Provide the (x, y) coordinate of the cell's center where the given text is located.  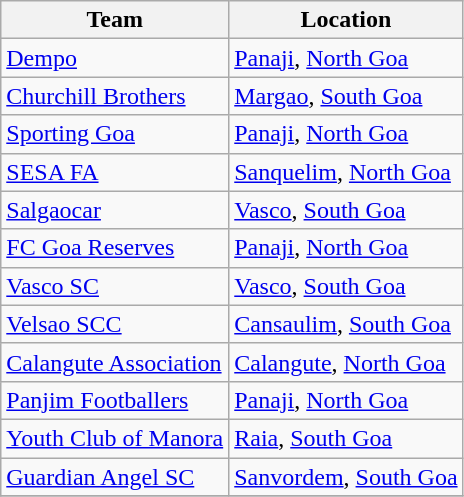
Team (115, 20)
Calangute Association (115, 362)
Calangute, North Goa (346, 362)
Raia, South Goa (346, 438)
Salgaocar (115, 210)
Guardian Angel SC (115, 477)
Youth Club of Manora (115, 438)
FC Goa Reserves (115, 248)
Panjim Footballers (115, 400)
Sporting Goa (115, 134)
SESA FA (115, 172)
Churchill Brothers (115, 96)
Sanquelim, North Goa (346, 172)
Vasco SC (115, 286)
Dempo (115, 58)
Margao, South Goa (346, 96)
Location (346, 20)
Sanvordem, South Goa (346, 477)
Velsao SCC (115, 324)
Cansaulim, South Goa (346, 324)
